Return the (X, Y) coordinate for the center point of the cell that contains the specified text.  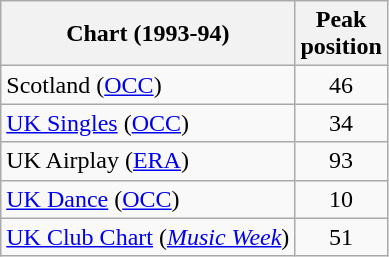
UK Dance (OCC) (148, 199)
UK Airplay (ERA) (148, 161)
10 (341, 199)
93 (341, 161)
Chart (1993-94) (148, 34)
Peakposition (341, 34)
UK Singles (OCC) (148, 123)
Scotland (OCC) (148, 85)
UK Club Chart (Music Week) (148, 237)
34 (341, 123)
46 (341, 85)
51 (341, 237)
